Detect which cell encompasses the target text, then output its [X, Y] center coordinate. 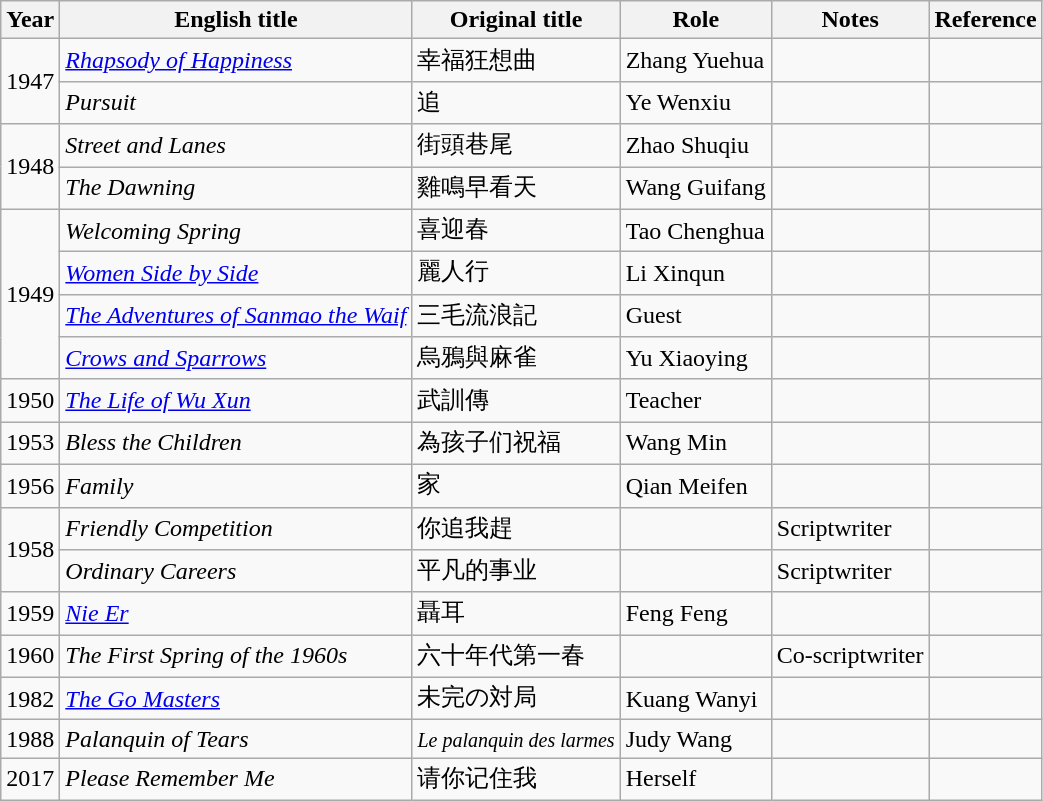
Guest [696, 316]
你追我趕 [516, 528]
The First Spring of the 1960s [236, 656]
The Adventures of Sanmao the Waif [236, 316]
Role [696, 20]
Judy Wang [696, 739]
街頭巷尾 [516, 146]
1953 [30, 444]
Notes [850, 20]
Herself [696, 780]
Kuang Wanyi [696, 698]
Nie Er [236, 614]
喜迎春 [516, 230]
Co-scriptwriter [850, 656]
聶耳 [516, 614]
请你记住我 [516, 780]
幸福狂想曲 [516, 60]
雞鳴早看天 [516, 188]
為孩子们祝福 [516, 444]
平凡的事业 [516, 572]
1947 [30, 82]
Li Xinqun [696, 274]
The Go Masters [236, 698]
Tao Chenghua [696, 230]
Le palanquin des larmes [516, 739]
Qian Meifen [696, 486]
1948 [30, 166]
English title [236, 20]
2017 [30, 780]
The Life of Wu Xun [236, 400]
Crows and Sparrows [236, 358]
追 [516, 102]
未完の対局 [516, 698]
1959 [30, 614]
Bless the Children [236, 444]
1958 [30, 550]
Zhao Shuqiu [696, 146]
Zhang Yuehua [696, 60]
1950 [30, 400]
Ye Wenxiu [696, 102]
Friendly Competition [236, 528]
武訓傳 [516, 400]
Feng Feng [696, 614]
三毛流浪記 [516, 316]
Women Side by Side [236, 274]
Wang Guifang [696, 188]
烏鴉與麻雀 [516, 358]
1956 [30, 486]
Ordinary Careers [236, 572]
麗人行 [516, 274]
Wang Min [696, 444]
Family [236, 486]
1988 [30, 739]
Pursuit [236, 102]
Welcoming Spring [236, 230]
1960 [30, 656]
Rhapsody of Happiness [236, 60]
Year [30, 20]
Palanquin of Tears [236, 739]
Please Remember Me [236, 780]
Reference [986, 20]
The Dawning [236, 188]
Yu Xiaoying [696, 358]
1982 [30, 698]
1949 [30, 294]
Teacher [696, 400]
Original title [516, 20]
家 [516, 486]
Street and Lanes [236, 146]
六十年代第一春 [516, 656]
